Scan for the cell matching the given text and deliver its [X, Y] coordinate at center. 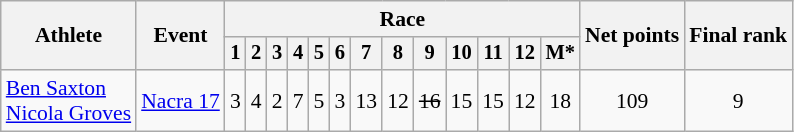
Net points [632, 36]
16 [430, 100]
Event [180, 36]
13 [366, 100]
18 [560, 100]
Final rank [738, 36]
1 [236, 54]
M* [560, 54]
Race [402, 19]
Nacra 17 [180, 100]
6 [340, 54]
10 [462, 54]
8 [398, 54]
109 [632, 100]
Ben SaxtonNicola Groves [68, 100]
11 [493, 54]
Athlete [68, 36]
